Locate the cell with the specified text and output its [X, Y] center coordinate. 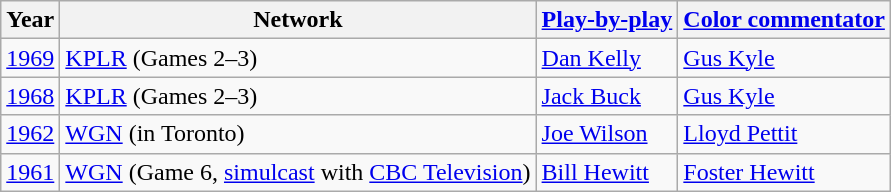
1969 [30, 58]
Bill Hewitt [607, 172]
Lloyd Pettit [784, 134]
Joe Wilson [607, 134]
WGN (in Toronto) [298, 134]
1961 [30, 172]
Play-by-play [607, 20]
WGN (Game 6, simulcast with CBC Television) [298, 172]
Year [30, 20]
1968 [30, 96]
Foster Hewitt [784, 172]
Network [298, 20]
Color commentator [784, 20]
1962 [30, 134]
Jack Buck [607, 96]
Dan Kelly [607, 58]
